Extract the [x, y] coordinate from the center of the cell holding the provided text.  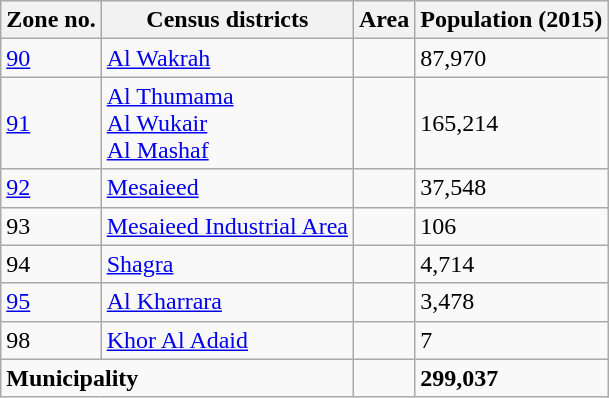
Census districts [227, 20]
Al Thumama Al Wukair Al Mashaf [227, 123]
7 [512, 340]
299,037 [512, 378]
92 [51, 188]
3,478 [512, 302]
4,714 [512, 264]
165,214 [512, 123]
Mesaieed [227, 188]
95 [51, 302]
Khor Al Adaid [227, 340]
94 [51, 264]
Al Wakrah [227, 58]
93 [51, 226]
98 [51, 340]
90 [51, 58]
Population (2015) [512, 20]
91 [51, 123]
Mesaieed Industrial Area [227, 226]
106 [512, 226]
Area [384, 20]
Shagra [227, 264]
87,970 [512, 58]
Municipality [178, 378]
Zone no. [51, 20]
Al Kharrara [227, 302]
37,548 [512, 188]
